Output the [x, y] coordinate of the center of the cell containing the given text.  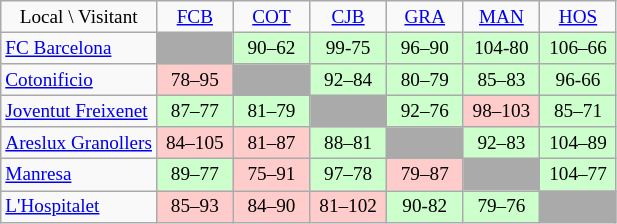
81–87 [272, 143]
79–76 [502, 206]
104-80 [502, 48]
84–105 [194, 143]
99-75 [348, 48]
85–83 [502, 80]
96-66 [578, 80]
92–76 [424, 111]
CJB [348, 17]
Cotonificio [79, 80]
97–78 [348, 175]
Manresa [79, 175]
COT [272, 17]
FC Barcelona [79, 48]
106–66 [578, 48]
Areslux Granollers [79, 143]
92–83 [502, 143]
78–95 [194, 80]
GRA [424, 17]
81–102 [348, 206]
87–77 [194, 111]
HOS [578, 17]
85–93 [194, 206]
90-82 [424, 206]
L'Hospitalet [79, 206]
85–71 [578, 111]
MAN [502, 17]
75–91 [272, 175]
Joventut Freixenet [79, 111]
79–87 [424, 175]
90–62 [272, 48]
80–79 [424, 80]
98–103 [502, 111]
Local \ Visitant [79, 17]
84–90 [272, 206]
89–77 [194, 175]
104–77 [578, 175]
FCB [194, 17]
96–90 [424, 48]
81–79 [272, 111]
92–84 [348, 80]
88–81 [348, 143]
104–89 [578, 143]
